From the cell containing the given text, extract its center point as (X, Y) coordinate. 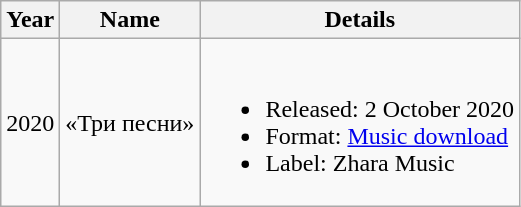
Released: 2 October 2020Format: Music downloadLabel: Zhara Music (360, 122)
Name (130, 20)
«Три песни» (130, 122)
2020 (30, 122)
Details (360, 20)
Year (30, 20)
